Determine the (X, Y) coordinate at the center of the cell enclosing the given text.  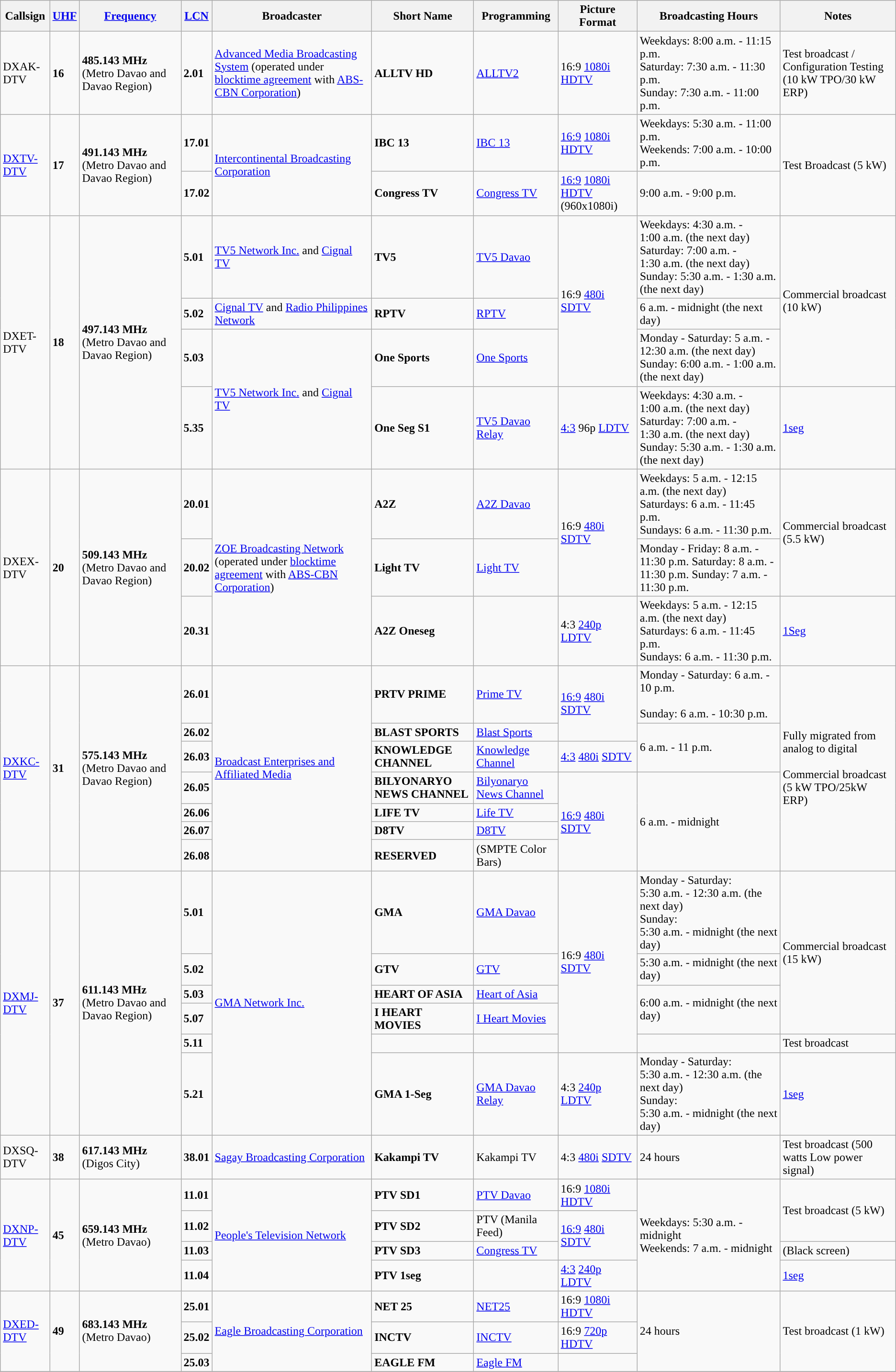
31 (65, 768)
UHF (65, 16)
GMA Davao Relay (516, 1094)
A2Z Oneseg (423, 631)
5.21 (196, 1094)
16:9 1080i HDTV (960x1080i) (597, 193)
4:3 96p LDTV (597, 428)
611.143 MHz(Metro Davao and Davao Region) (130, 1003)
I Heart Movies (516, 1018)
16:9 720p HDTV (597, 1338)
26.06 (196, 813)
Commercial broadcast (10 kW) (838, 301)
17 (65, 165)
PTV (Manila Feed) (516, 1226)
A2Z Davao (516, 504)
Bilyonaryo News Channel (516, 788)
I HEART MOVIES (423, 1018)
Eagle FM (516, 1362)
6 a.m. - midnight (the next day) (708, 314)
DXEX-DTV (25, 568)
DXKC-DTV (25, 768)
Broadcaster (292, 16)
(SMPTE Color Bars) (516, 856)
ALLTV2 (516, 73)
Broadcasting Hours (708, 16)
GMA Network Inc. (292, 1003)
TV5 Davao (516, 257)
25.01 (196, 1306)
Test broadcast (5 kW) (838, 1210)
BLAST SPORTS (423, 732)
GMA Davao (516, 912)
20.01 (196, 504)
EAGLE FM (423, 1362)
PTV SD2 (423, 1226)
KNOWLEDGE CHANNEL (423, 757)
Weekdays: 5:30 a.m. - 11:00 p.m. Weekends: 7:00 a.m. - 10:00 p.m. (708, 143)
11.03 (196, 1250)
NET 25 (423, 1306)
PTV Davao (516, 1194)
26.07 (196, 831)
38 (65, 1157)
RESERVED (423, 856)
Monday - Friday: 8 a.m. - 11:30 p.m. Saturday: 8 a.m. - 11:30 p.m. Sunday: 7 a.m. - 11:30 p.m. (708, 568)
DXSQ-DTV (25, 1157)
Weekdays: 8:00 a.m. - 11:15 p.m.Saturday: 7:30 a.m. - 11:30 p.m.Sunday: 7:30 a.m. - 11:00 p.m. (708, 73)
17.02 (196, 193)
5.11 (196, 1043)
5:30 a.m. - midnight (the next day) (708, 970)
20.31 (196, 631)
Life TV (516, 813)
Notes (838, 16)
5.35 (196, 428)
DXET-DTV (25, 342)
DXNP-DTV (25, 1235)
People's Television Network (292, 1235)
GMA 1-Seg (423, 1094)
617.143 MHz(Digos City) (130, 1157)
A2Z (423, 504)
PTV SD3 (423, 1250)
Commercial broadcast (5.5 kW) (838, 532)
38.01 (196, 1157)
Monday - Saturday: 5 a.m. - 12:30 a.m. (the next day) Sunday: 6:00 a.m. - 1:00 a.m. (the next day) (708, 358)
PRTV PRIME (423, 694)
LCN (196, 16)
491.143 MHz(Metro Davao and Davao Region) (130, 165)
26.01 (196, 694)
Monday - Saturday: 6 a.m. - 10 p.m. Sunday: 6 a.m. - 10:30 p.m. (708, 694)
Callsign (25, 16)
497.143 MHz(Metro Davao and Davao Region) (130, 342)
ZOE Broadcasting Network (operated under blocktime agreement with ABS-CBN Corporation) (292, 568)
26.02 (196, 732)
PTV 1seg (423, 1275)
Test broadcast (838, 1043)
20 (65, 568)
2.01 (196, 73)
HEART OF ASIA (423, 994)
1Seg (838, 631)
6 a.m. - midnight (708, 822)
TV5 Davao Relay (516, 428)
Advanced Media Broadcasting System (operated under blocktime agreement with ABS-CBN Corporation) (292, 73)
Weekdays: 5:30 a.m. - midnight Weekends: 7 a.m. - midnight (708, 1235)
DXED-DTV (25, 1331)
GMA (423, 912)
Short Name (423, 16)
DXAK-DTV (25, 73)
DXMJ-DTV (25, 1003)
6 a.m. - 11 p.m. (708, 747)
49 (65, 1331)
Heart of Asia (516, 994)
18 (65, 342)
17.01 (196, 143)
9:00 a.m. - 9:00 p.m. (708, 193)
26.08 (196, 856)
11.01 (196, 1194)
Intercontinental Broadcasting Corporation (292, 165)
6:00 a.m. - midnight (the next day) (708, 1010)
BILYONARYO NEWS CHANNEL (423, 788)
Broadcast Enterprises and Affiliated Media (292, 768)
Fully migrated from analog to digital Commercial broadcast (5 kW TPO/25kW ERP) (838, 768)
Eagle Broadcasting Corporation (292, 1331)
Blast Sports (516, 732)
DXTV-DTV (25, 165)
Commercial broadcast (15 kW) (838, 952)
(Black screen) (838, 1250)
25.02 (196, 1338)
TV5 (423, 257)
Programming (516, 16)
NET25 (516, 1306)
Picture Format (597, 16)
Frequency (130, 16)
659.143 MHz (Metro Davao) (130, 1235)
11.02 (196, 1226)
One Seg S1 (423, 428)
575.143 MHz(Metro Davao and Davao Region) (130, 768)
ALLTV HD (423, 73)
16 (65, 73)
Test Broadcast (5 kW) (838, 165)
37 (65, 1003)
Cignal TV and Radio Philippines Network (292, 314)
26.05 (196, 788)
11.04 (196, 1275)
PTV SD1 (423, 1194)
Knowledge Channel (516, 757)
Test broadcast (500 watts Low power signal) (838, 1157)
25.03 (196, 1362)
683.143 MHz(Metro Davao) (130, 1331)
Prime TV (516, 694)
26.03 (196, 757)
LIFE TV (423, 813)
45 (65, 1235)
20.02 (196, 568)
Test broadcast (1 kW) (838, 1331)
5.07 (196, 1018)
509.143 MHz (Metro Davao and Davao Region) (130, 568)
485.143 MHz (Metro Davao and Davao Region) (130, 73)
Sagay Broadcasting Corporation (292, 1157)
Test broadcast / Configuration Testing (10 kW TPO/30 kW ERP) (838, 73)
